Pinpoint the cell where the given text exists, returning its (x, y) midpoint coordinate. 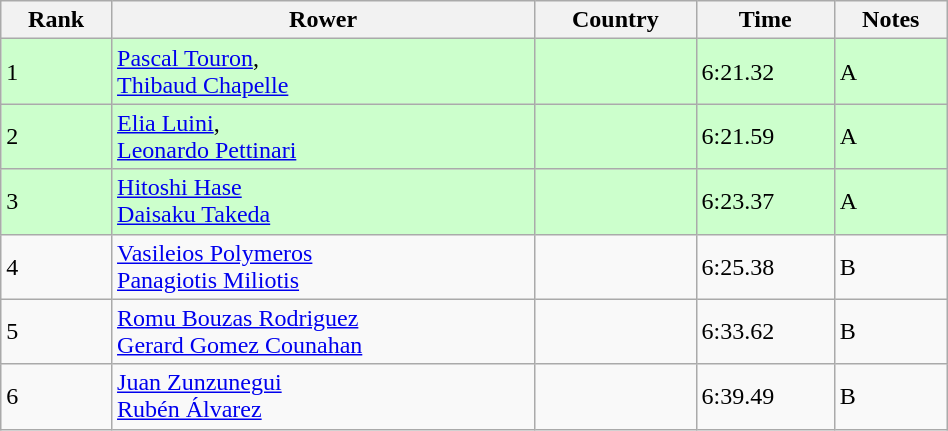
6 (56, 396)
6:23.37 (765, 202)
1 (56, 72)
6:21.59 (765, 136)
Country (616, 20)
Time (765, 20)
Rank (56, 20)
Juan Zunzunegui Rubén Álvarez (324, 396)
6:33.62 (765, 332)
5 (56, 332)
Notes (890, 20)
Vasileios Polymeros Panagiotis Miliotis (324, 266)
Rower (324, 20)
Hitoshi Hase Daisaku Takeda (324, 202)
Elia Luini, Leonardo Pettinari (324, 136)
6:21.32 (765, 72)
Romu Bouzas Rodriguez Gerard Gomez Counahan (324, 332)
3 (56, 202)
6:25.38 (765, 266)
Pascal Touron, Thibaud Chapelle (324, 72)
2 (56, 136)
4 (56, 266)
6:39.49 (765, 396)
